Output the (X, Y) coordinate of the center of the cell containing the given text.  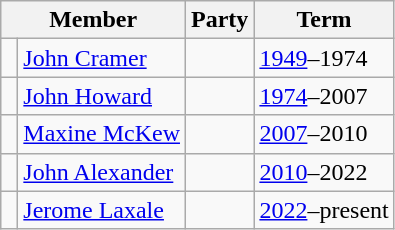
Member (94, 20)
Party (220, 20)
Jerome Laxale (102, 210)
1974–2007 (324, 96)
Maxine McKew (102, 134)
John Cramer (102, 58)
Term (324, 20)
2010–2022 (324, 172)
John Howard (102, 96)
2007–2010 (324, 134)
1949–1974 (324, 58)
2022–present (324, 210)
John Alexander (102, 172)
